Search for the cell housing the specified text and yield its (x, y) center coordinate. 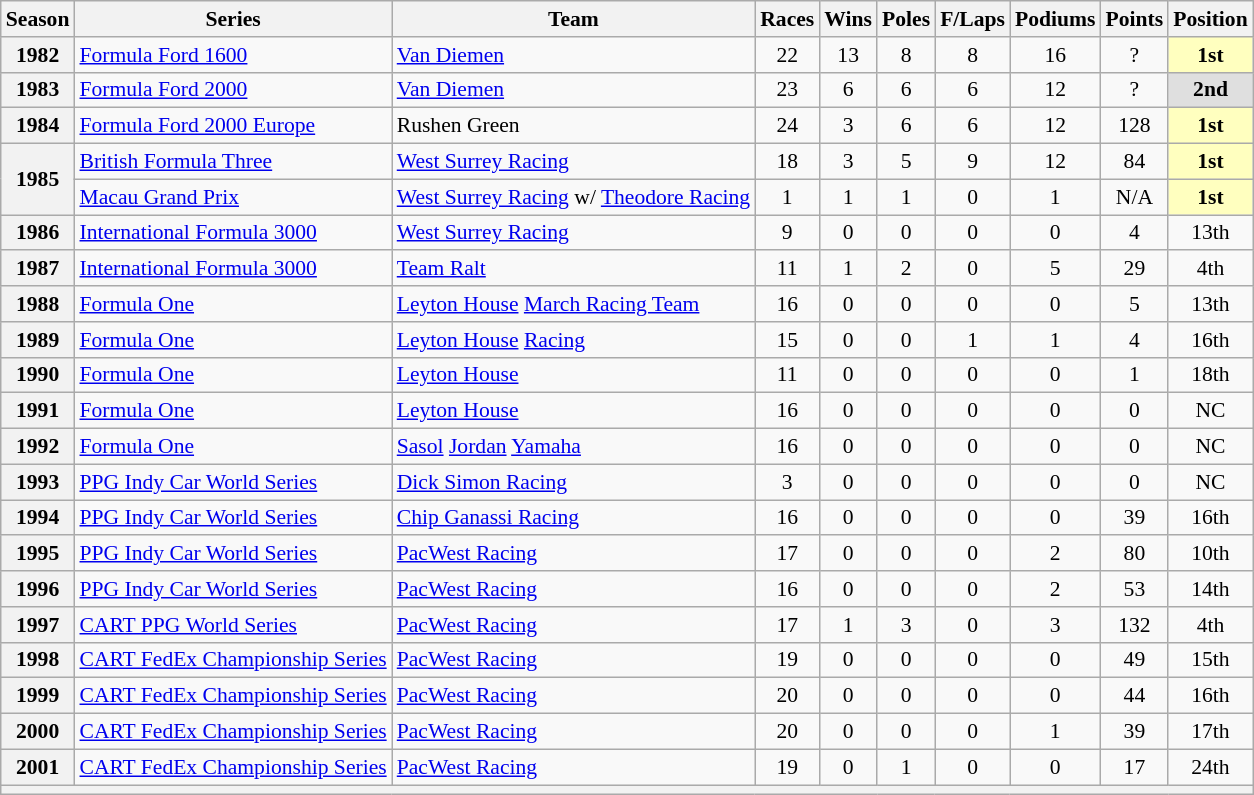
1996 (38, 589)
44 (1135, 696)
1997 (38, 625)
2001 (38, 767)
1982 (38, 55)
Formula Ford 1600 (232, 55)
Dick Simon Racing (574, 482)
128 (1135, 126)
Macau Grand Prix (232, 197)
1988 (38, 304)
West Surrey Racing w/ Theodore Racing (574, 197)
Season (38, 19)
Leyton House Racing (574, 340)
13 (848, 55)
24th (1210, 767)
Races (787, 19)
22 (787, 55)
15th (1210, 660)
18th (1210, 375)
17th (1210, 732)
Podiums (1056, 19)
Poles (906, 19)
1995 (38, 554)
18 (787, 162)
1984 (38, 126)
14th (1210, 589)
84 (1135, 162)
132 (1135, 625)
1986 (38, 233)
Rushen Green (574, 126)
1991 (38, 411)
80 (1135, 554)
1994 (38, 518)
15 (787, 340)
49 (1135, 660)
24 (787, 126)
Wins (848, 19)
F/Laps (972, 19)
1989 (38, 340)
Formula Ford 2000 Europe (232, 126)
Position (1210, 19)
Leyton House March Racing Team (574, 304)
British Formula Three (232, 162)
1992 (38, 447)
1985 (38, 180)
10th (1210, 554)
Formula Ford 2000 (232, 90)
Points (1135, 19)
53 (1135, 589)
1990 (38, 375)
Team Ralt (574, 269)
Series (232, 19)
CART PPG World Series (232, 625)
Team (574, 19)
1987 (38, 269)
1999 (38, 696)
23 (787, 90)
Sasol Jordan Yamaha (574, 447)
1983 (38, 90)
29 (1135, 269)
2000 (38, 732)
1993 (38, 482)
1998 (38, 660)
Chip Ganassi Racing (574, 518)
2nd (1210, 90)
N/A (1135, 197)
